Scan for the cell matching the given text and deliver its [X, Y] coordinate at center. 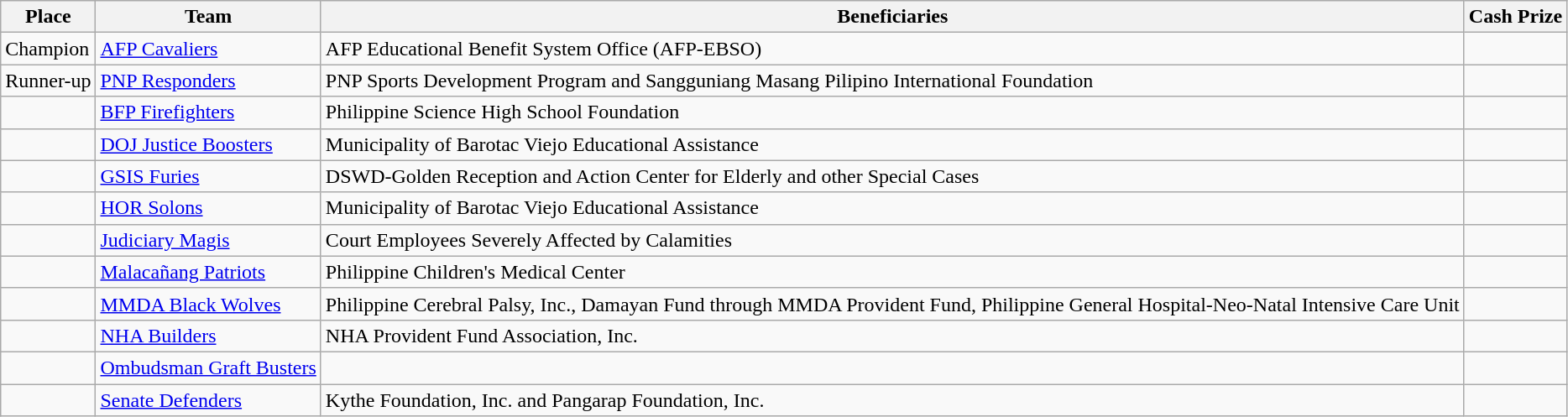
PNP Sports Development Program and Sangguniang Masang Pilipino International Foundation [892, 81]
Champion [49, 49]
MMDA Black Wolves [208, 304]
Philippine Science High School Foundation [892, 112]
Ombudsman Graft Busters [208, 367]
DSWD-Golden Reception and Action Center for Elderly and other Special Cases [892, 176]
PNP Responders [208, 81]
HOR Solons [208, 208]
DOJ Justice Boosters [208, 144]
Team [208, 17]
GSIS Furies [208, 176]
Kythe Foundation, Inc. and Pangarap Foundation, Inc. [892, 400]
NHA Provident Fund Association, Inc. [892, 336]
Cash Prize [1515, 17]
NHA Builders [208, 336]
Runner-up [49, 81]
Philippine Cerebral Palsy, Inc., Damayan Fund through MMDA Provident Fund, Philippine General Hospital-Neo-Natal Intensive Care Unit [892, 304]
BFP Firefighters [208, 112]
Judiciary Magis [208, 240]
Court Employees Severely Affected by Calamities [892, 240]
Malacañang Patriots [208, 272]
Beneficiaries [892, 17]
AFP Educational Benefit System Office (AFP-EBSO) [892, 49]
Philippine Children's Medical Center [892, 272]
Senate Defenders [208, 400]
AFP Cavaliers [208, 49]
Place [49, 17]
